Extract the (x, y) coordinate from the center of the cell holding the provided text.  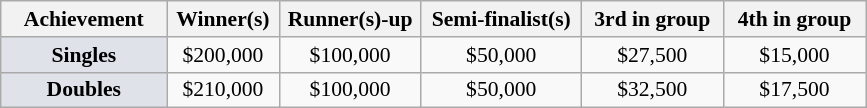
$200,000 (223, 55)
$17,500 (794, 90)
$27,500 (652, 55)
Winner(s) (223, 19)
Singles (84, 55)
4th in group (794, 19)
3rd in group (652, 19)
$32,500 (652, 90)
$210,000 (223, 90)
Achievement (84, 19)
$15,000 (794, 55)
Semi-finalist(s) (501, 19)
Runner(s)-up (350, 19)
Doubles (84, 90)
